Extract the (X, Y) coordinate from the center of the cell holding the provided text.  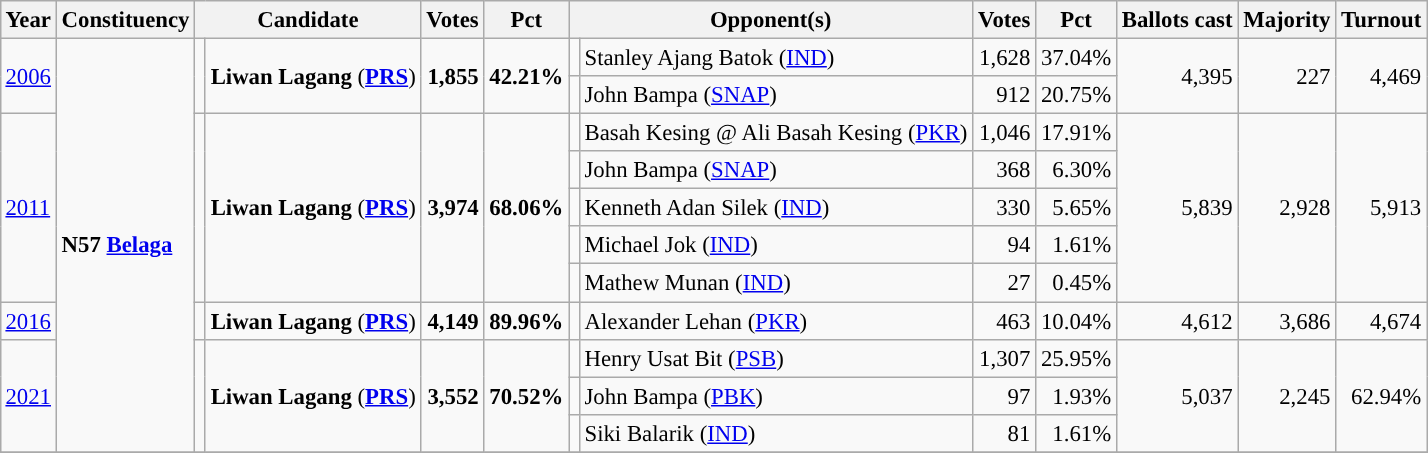
Stanley Ajang Batok (IND) (776, 57)
Constituency (125, 20)
3,974 (452, 208)
330 (1004, 208)
10.04% (1076, 321)
3,686 (1287, 321)
4,612 (1176, 321)
97 (1004, 396)
17.91% (1076, 133)
Henry Usat Bit (PSB) (776, 358)
227 (1287, 76)
N57 Belaga (125, 245)
94 (1004, 245)
4,149 (452, 321)
1,307 (1004, 358)
912 (1004, 95)
6.30% (1076, 170)
42.21% (526, 76)
70.52% (526, 396)
2,245 (1287, 396)
Majority (1287, 20)
Basah Kesing @ Ali Basah Kesing (PKR) (776, 133)
2021 (28, 396)
John Bampa (PBK) (776, 396)
62.94% (1382, 396)
5.65% (1076, 208)
Michael Jok (IND) (776, 245)
Kenneth Adan Silek (IND) (776, 208)
4,395 (1176, 76)
5,913 (1382, 208)
37.04% (1076, 57)
Ballots cast (1176, 20)
Siki Balarik (IND) (776, 433)
2011 (28, 208)
Candidate (308, 20)
2016 (28, 321)
1.93% (1076, 396)
463 (1004, 321)
368 (1004, 170)
1,046 (1004, 133)
1,855 (452, 76)
68.06% (526, 208)
20.75% (1076, 95)
Alexander Lehan (PKR) (776, 321)
2006 (28, 76)
Opponent(s) (771, 20)
4,674 (1382, 321)
5,037 (1176, 396)
25.95% (1076, 358)
0.45% (1076, 283)
Turnout (1382, 20)
Year (28, 20)
1,628 (1004, 57)
81 (1004, 433)
3,552 (452, 396)
4,469 (1382, 76)
89.96% (526, 321)
27 (1004, 283)
Mathew Munan (IND) (776, 283)
5,839 (1176, 208)
2,928 (1287, 208)
